Return (X, Y) of the center of cell containing provided text 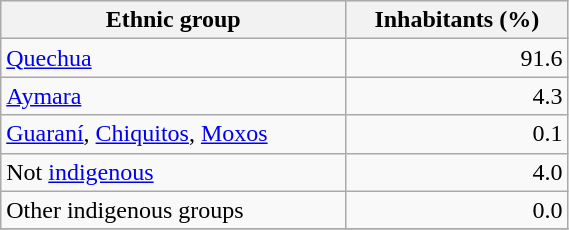
Guaraní, Chiquitos, Moxos (174, 134)
Ethnic group (174, 20)
91.6 (458, 58)
Inhabitants (%) (458, 20)
4.3 (458, 96)
0.0 (458, 210)
Quechua (174, 58)
Other indigenous groups (174, 210)
0.1 (458, 134)
Not indigenous (174, 172)
4.0 (458, 172)
Aymara (174, 96)
